Detect which cell encompasses the target text, then output its [x, y] center coordinate. 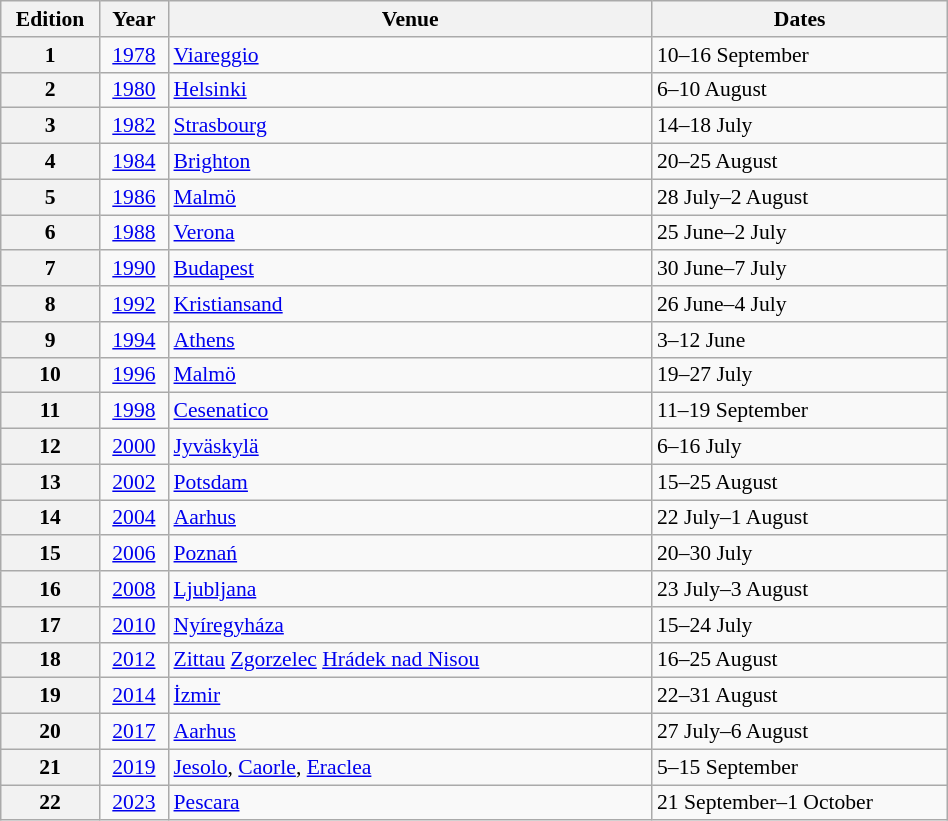
Budapest [410, 269]
20 [50, 732]
18 [50, 660]
Viareggio [410, 55]
20–30 July [800, 554]
6 [50, 233]
2 [50, 90]
2006 [134, 554]
21 [50, 767]
2019 [134, 767]
14–18 July [800, 126]
11–19 September [800, 411]
15 [50, 554]
15–24 July [800, 625]
3 [50, 126]
2012 [134, 660]
1986 [134, 197]
26 June–4 July [800, 304]
19 [50, 696]
6–16 July [800, 447]
10 [50, 375]
22–31 August [800, 696]
16 [50, 589]
27 July–6 August [800, 732]
1996 [134, 375]
Poznań [410, 554]
Strasbourg [410, 126]
19–27 July [800, 375]
9 [50, 340]
Kristiansand [410, 304]
Dates [800, 19]
15–25 August [800, 482]
Venue [410, 19]
Jyväskylä [410, 447]
13 [50, 482]
1 [50, 55]
12 [50, 447]
2010 [134, 625]
1992 [134, 304]
Athens [410, 340]
2017 [134, 732]
28 July–2 August [800, 197]
5 [50, 197]
7 [50, 269]
1984 [134, 162]
2002 [134, 482]
22 [50, 803]
Edition [50, 19]
2004 [134, 518]
2014 [134, 696]
1998 [134, 411]
1994 [134, 340]
1978 [134, 55]
Nyíregyháza [410, 625]
10–16 September [800, 55]
22 July–1 August [800, 518]
Zittau Zgorzelec Hrádek nad Nisou [410, 660]
2008 [134, 589]
1980 [134, 90]
1982 [134, 126]
11 [50, 411]
5–15 September [800, 767]
2000 [134, 447]
21 September–1 October [800, 803]
Pescara [410, 803]
16–25 August [800, 660]
30 June–7 July [800, 269]
2023 [134, 803]
3–12 June [800, 340]
14 [50, 518]
Brighton [410, 162]
Verona [410, 233]
Cesenatico [410, 411]
İzmir [410, 696]
20–25 August [800, 162]
6–10 August [800, 90]
Jesolo, Caorle, Eraclea [410, 767]
4 [50, 162]
1988 [134, 233]
1990 [134, 269]
Helsinki [410, 90]
Year [134, 19]
25 June–2 July [800, 233]
Potsdam [410, 482]
23 July–3 August [800, 589]
Ljubljana [410, 589]
17 [50, 625]
8 [50, 304]
